Output the (X, Y) coordinate of the center of the cell containing the given text.  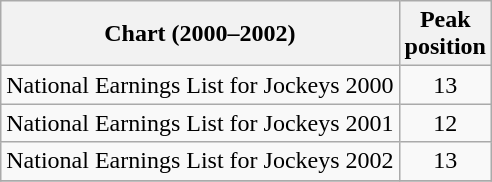
Chart (2000–2002) (200, 34)
Peakposition (445, 34)
National Earnings List for Jockeys 2001 (200, 123)
National Earnings List for Jockeys 2000 (200, 85)
12 (445, 123)
National Earnings List for Jockeys 2002 (200, 161)
